For the text-containing cell, return its midpoint in (x, y) coordinate format. 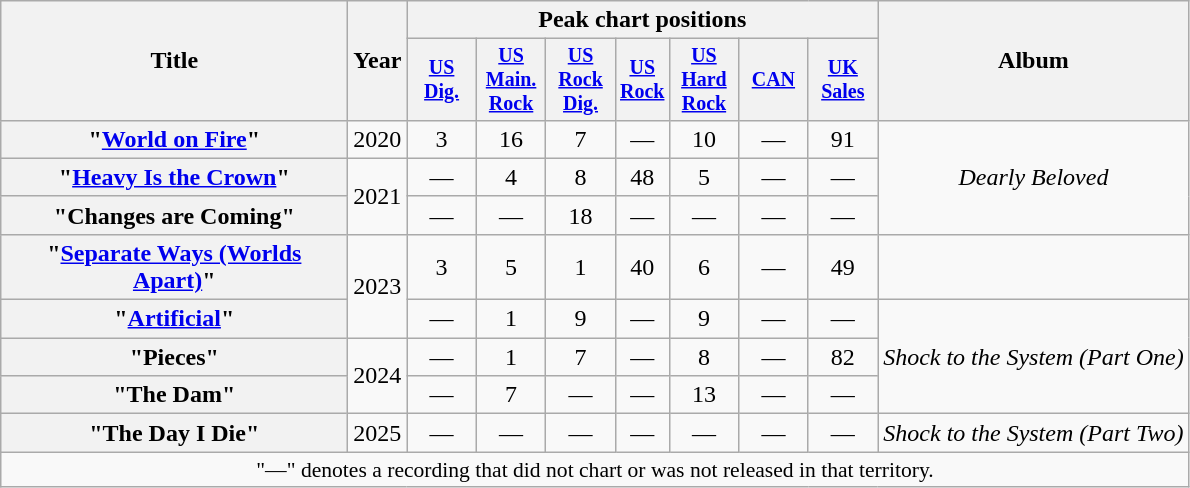
Title (174, 61)
Album (1034, 61)
2020 (378, 139)
"Pieces" (174, 357)
18 (580, 215)
"Artificial" (174, 319)
US Main. Rock (510, 80)
2021 (378, 196)
4 (510, 177)
UKSales (842, 80)
"The Day I Die" (174, 433)
"—" denotes a recording that did not chart or was not released in that territory. (595, 470)
48 (642, 177)
"Separate Ways (Worlds Apart)" (174, 266)
2024 (378, 376)
Year (378, 61)
10 (704, 139)
CAN (774, 80)
"Changes are Coming" (174, 215)
Peak chart positions (642, 20)
"World on Fire" (174, 139)
USRock Dig. (580, 80)
Dearly Beloved (1034, 177)
"Heavy Is the Crown" (174, 177)
2023 (378, 286)
"The Dam" (174, 395)
US Dig. (442, 80)
Shock to the System (Part One) (1034, 357)
82 (842, 357)
16 (510, 139)
Shock to the System (Part Two) (1034, 433)
13 (704, 395)
USHardRock (704, 80)
40 (642, 266)
USRock (642, 80)
2025 (378, 433)
49 (842, 266)
6 (704, 266)
91 (842, 139)
